Determine the (X, Y) coordinate at the center of the cell enclosing the given text.  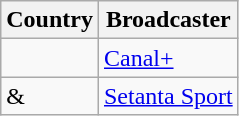
Country (50, 20)
& (50, 96)
Setanta Sport (168, 96)
Broadcaster (168, 20)
Canal+ (168, 58)
